Provide the (X, Y) coordinate of the cell's center where the given text is located.  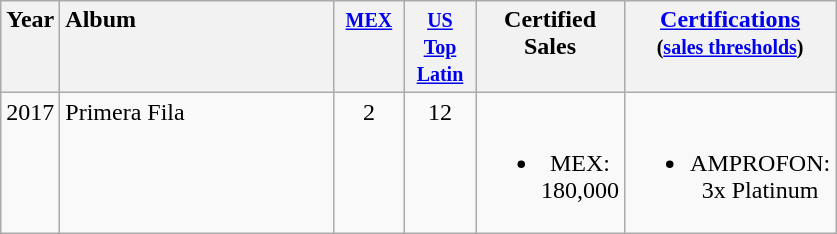
US Top Latin (440, 47)
MEX: 180,000 (550, 163)
2017 (30, 163)
Year (30, 47)
Album (197, 47)
2 (368, 163)
Certified Sales (550, 47)
12 (440, 163)
Certifications(sales thresholds) (730, 47)
Primera Fila (197, 163)
AMPROFON: 3x Platinum (730, 163)
MEX (368, 47)
